From the cell containing the given text, extract its center point as [x, y] coordinate. 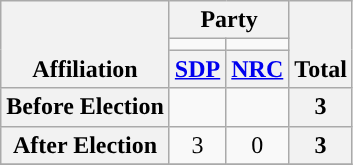
Party [228, 20]
Affiliation [86, 44]
0 [258, 145]
Total [321, 44]
Before Election [86, 107]
After Election [86, 145]
NRC [258, 69]
SDP [197, 69]
